Locate the cell with the specified text and output its (X, Y) center coordinate. 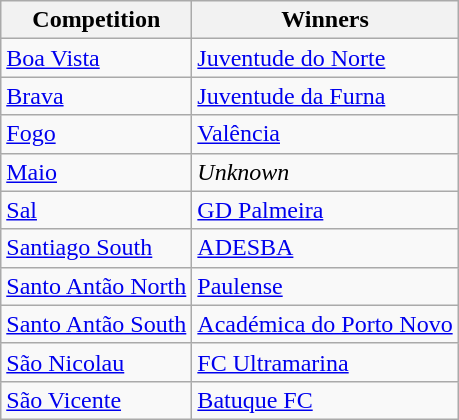
Maio (96, 172)
FC Ultramarina (325, 362)
Sal (96, 210)
Valência (325, 134)
Fogo (96, 134)
Juventude do Norte (325, 58)
São Nicolau (96, 362)
Santiago South (96, 248)
ADESBA (325, 248)
Paulense (325, 286)
Batuque FC (325, 400)
Boa Vista (96, 58)
Santo Antão South (96, 324)
Unknown (325, 172)
São Vicente (96, 400)
GD Palmeira (325, 210)
Santo Antão North (96, 286)
Académica do Porto Novo (325, 324)
Winners (325, 20)
Competition (96, 20)
Juventude da Furna (325, 96)
Brava (96, 96)
